Identify which cell holds the provided text, then report its (X, Y) central coordinate. 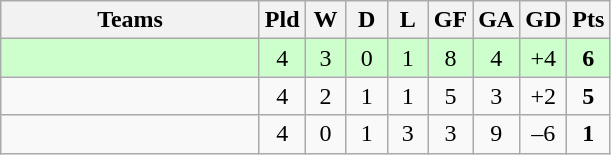
+4 (544, 58)
Pts (588, 20)
Teams (130, 20)
GD (544, 20)
GF (450, 20)
+2 (544, 96)
L (408, 20)
8 (450, 58)
Pld (282, 20)
W (326, 20)
2 (326, 96)
GA (496, 20)
D (366, 20)
9 (496, 134)
6 (588, 58)
–6 (544, 134)
